Scan for the cell matching the given text and deliver its (X, Y) coordinate at center. 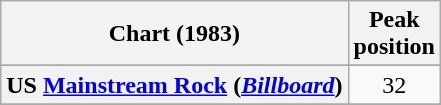
32 (394, 85)
US Mainstream Rock (Billboard) (174, 85)
Peakposition (394, 34)
Chart (1983) (174, 34)
